Extract the [X, Y] coordinate from the center of the cell holding the provided text.  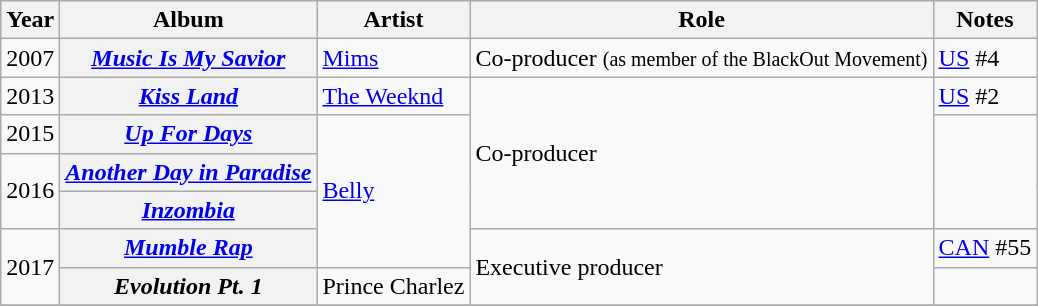
CAN #55 [985, 248]
2015 [30, 134]
Year [30, 20]
Artist [394, 20]
Belly [394, 191]
Evolution Pt. 1 [188, 286]
2007 [30, 58]
US #4 [985, 58]
Album [188, 20]
Another Day in Paradise [188, 172]
Mumble Rap [188, 248]
Music Is My Savior [188, 58]
Kiss Land [188, 96]
The Weeknd [394, 96]
Role [702, 20]
2017 [30, 267]
Executive producer [702, 267]
2016 [30, 191]
US #2 [985, 96]
Up For Days [188, 134]
Co-producer (as member of the BlackOut Movement) [702, 58]
Co-producer [702, 153]
Prince Charlez [394, 286]
2013 [30, 96]
Mims [394, 58]
Notes [985, 20]
Inzombia [188, 210]
